Return the (x, y) coordinate for the center point of the cell that contains the specified text.  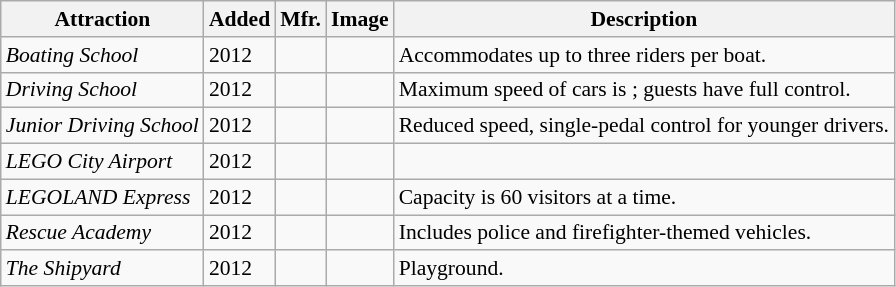
Includes police and firefighter-themed vehicles. (644, 233)
Description (644, 19)
Image (360, 19)
Attraction (102, 19)
Capacity is 60 visitors at a time. (644, 197)
Reduced speed, single-pedal control for younger drivers. (644, 126)
Junior Driving School (102, 126)
Boating School (102, 55)
Rescue Academy (102, 233)
The Shipyard (102, 269)
Accommodates up to three riders per boat. (644, 55)
Maximum speed of cars is ; guests have full control. (644, 90)
LEGOLAND Express (102, 197)
Driving School (102, 90)
Playground. (644, 269)
Added (240, 19)
LEGO City Airport (102, 162)
Mfr. (300, 19)
